Identify which cell holds the provided text, then report its [X, Y] central coordinate. 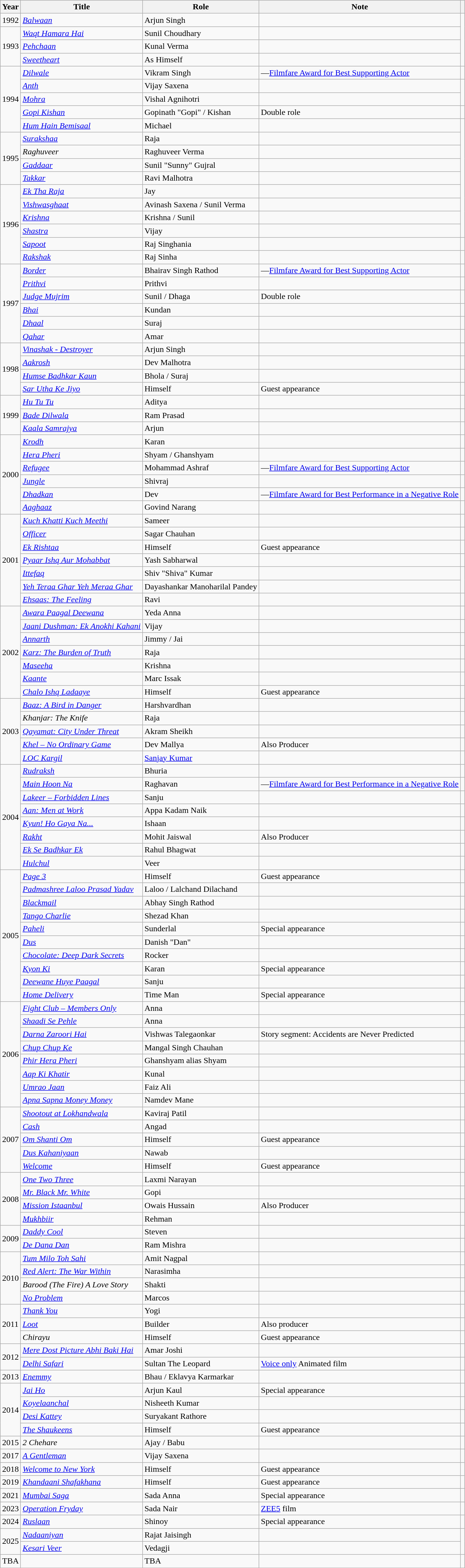
Om Shanti Om [82, 1140]
Builder [201, 1324]
Daddy Cool [82, 1232]
As Himself [201, 60]
Jai Ho [82, 1390]
Pehchaan [82, 46]
Suryakant Rathore [201, 1416]
Qahar [82, 336]
Amar Joshi [201, 1350]
Jaani Dushman: Ek Anokhi Kahani [82, 626]
Dus Kahaniyaan [82, 1153]
Mere Dost Picture Abhi Baki Hai [82, 1350]
2012 [10, 1357]
Judge Mujrim [82, 297]
Title [82, 7]
Delhi Safari [82, 1363]
Ek Rishtaa [82, 547]
Raj Singhania [201, 244]
2019 [10, 1482]
Sultan The Leopard [201, 1363]
Amit Nagpal [201, 1258]
Vishwas Talegaonkar [201, 1034]
Tango Charlie [82, 916]
Yeh Teraa Ghar Yeh Meraa Ghar [82, 587]
Ram Mishra [201, 1245]
Dev Mallya [201, 744]
Cash [82, 1126]
Maseeha [82, 665]
Sunil Choudhary [201, 33]
Rocker [201, 955]
Ravi [201, 600]
Rakht [82, 837]
Krishna / Sunil [201, 218]
Aakrosh [82, 362]
2014 [10, 1410]
Harshvardhan [201, 705]
Yeda Anna [201, 613]
Akram Sheikh [201, 731]
2018 [10, 1469]
Sar Utha Ke Jiyo [82, 389]
Bhai [82, 310]
Faiz Ali [201, 1087]
Balwaan [82, 20]
Laxmi Narayan [201, 1179]
2006 [10, 1054]
2005 [10, 936]
2017 [10, 1456]
Shezad Khan [201, 916]
Dus [82, 942]
Sunderlal [201, 929]
Vinashak - Destroyer [82, 349]
Bhuria [201, 771]
Time Man [201, 995]
Hu Tu Tu [82, 402]
Phir Hera Pheri [82, 1061]
2000 [10, 474]
Pyaar Ishq Aur Mohabbat [82, 560]
Rahul Bhagwat [201, 850]
Ruslaan [82, 1522]
Red Alert: The War Within [82, 1271]
1996 [10, 224]
Mangal Singh Chauhan [201, 1048]
Raghuveer [82, 152]
Abhay Singh Rathod [201, 903]
Shinoy [201, 1522]
Ittefaq [82, 573]
Ravi Malhotra [201, 178]
ZEE5 film [360, 1508]
Appa Kadam Naik [201, 810]
Kaala Samrajya [82, 428]
Home Delivery [82, 995]
Shyam / Ghanshyam [201, 455]
1994 [10, 99]
Narasimha [201, 1271]
Rudraksh [82, 771]
2001 [10, 560]
Kyun! Ho Gaya Na... [82, 824]
Mr. Black Mr. White [82, 1192]
Raghavan [201, 784]
Awara Paagal Deewana [82, 613]
Raj Sinha [201, 257]
Umrao Jaan [82, 1087]
Ram Prasad [201, 415]
Dilwale [82, 73]
2003 [10, 731]
Voice only Animated film [360, 1363]
Fight Club – Members Only [82, 1008]
1993 [10, 46]
2025 [10, 1541]
Mumbai Saga [82, 1495]
One Two Three [82, 1179]
Koyelaanchal [82, 1403]
Humse Badhkar Kaun [82, 375]
Yash Sabharwal [201, 560]
Hulchul [82, 863]
Bhola / Suraj [201, 375]
Year [10, 7]
2010 [10, 1278]
Mission Istaanbul [82, 1205]
Jungle [82, 481]
Sagar Chauhan [201, 534]
Story segment: Accidents are Never Predicted [360, 1034]
Ek Tha Raja [82, 191]
Desi Kattey [82, 1416]
Dev Malhotra [201, 362]
Surakshaa [82, 138]
Marcos [201, 1298]
Michael [201, 125]
2002 [10, 652]
Kunal Verma [201, 46]
Krodh [82, 442]
Rajat Jaisingh [201, 1535]
Veer [201, 863]
Avinash Saxena / Sunil Verma [201, 205]
No Problem [82, 1298]
Gaddaar [82, 165]
Sanjay Kumar [201, 758]
Deewane Huye Paagal [82, 981]
Blackmail [82, 903]
Khel – No Ordinary Game [82, 744]
Jimmy / Jai [201, 639]
Vedagji [201, 1548]
Chalo Ishq Ladaaye [82, 692]
2013 [10, 1377]
Raghuveer Verma [201, 152]
2021 [10, 1495]
The Shaukeens [82, 1430]
Apna Sapna Money Money [82, 1100]
Waqt Hamara Hai [82, 33]
Also producer [360, 1324]
Aditya [201, 402]
Arjun [201, 428]
2 Chehare [82, 1443]
Angad [201, 1126]
Mohammad Ashraf [201, 468]
Border [82, 270]
Sada Nair [201, 1508]
Danish "Dan" [201, 942]
Dev [201, 494]
Shiv "Shiva" Kumar [201, 573]
Bhairav Singh Rathod [201, 270]
Kaviraj Patil [201, 1113]
Note [360, 7]
Hum Hain Bemisaal [82, 125]
Kuch Khatti Kuch Meethi [82, 520]
Govind Narang [201, 507]
Chocolate: Deep Dark Secrets [82, 955]
Sameer [201, 520]
Welcome [82, 1166]
Mukhbiir [82, 1218]
Chirayu [82, 1337]
Marc Issak [201, 679]
2008 [10, 1199]
Gopi Kishan [82, 112]
Ajay / Babu [201, 1443]
Darna Zaroori Hai [82, 1034]
Kaante [82, 679]
Baaz: A Bird in Danger [82, 705]
Enemmy [82, 1377]
A Gentleman [82, 1456]
Khanjar: The Knife [82, 718]
LOC Kargil [82, 758]
Mohra [82, 99]
Kyon Ki [82, 968]
Main Hoon Na [82, 784]
Tum Milo Toh Sahi [82, 1258]
Aan: Men at Work [82, 810]
Amar [201, 336]
Page 3 [82, 876]
2009 [10, 1239]
Gopinath "Gopi" / Kishan [201, 112]
Takkar [82, 178]
1995 [10, 158]
Ishaan [201, 824]
Rakshak [82, 257]
Lakeer – Forbidden Lines [82, 797]
Barood (The Fire) A Love Story [82, 1285]
Bade Dilwala [82, 415]
Aaghaaz [82, 507]
Shakti [201, 1285]
Kundan [201, 310]
Shootout at Lokhandwala [82, 1113]
2023 [10, 1508]
Owais Hussain [201, 1205]
1998 [10, 369]
2004 [10, 817]
Vishal Agnihotri [201, 99]
Refugee [82, 468]
Shastra [82, 231]
Aap Ki Khatir [82, 1074]
2024 [10, 1522]
Loot [82, 1324]
Mohit Jaiswal [201, 837]
Nadaaniyan [82, 1535]
Bhau / Eklavya Karmarkar [201, 1377]
Arjun Kaul [201, 1390]
2011 [10, 1324]
Qayamat: City Under Threat [82, 731]
Ek Se Badhkar Ek [82, 850]
Role [201, 7]
Officer [82, 534]
Sapoot [82, 244]
Ehsaas: The Feeling [82, 600]
De Dana Dan [82, 1245]
Ghanshyam alias Shyam [201, 1061]
Hera Pheri [82, 455]
1992 [10, 20]
Jay [201, 191]
Vishwasghaat [82, 205]
2015 [10, 1443]
1999 [10, 415]
Nisheeth Kumar [201, 1403]
Sunil / Dhaga [201, 297]
Karz: The Burden of Truth [82, 652]
Thank You [82, 1311]
Kunal [201, 1074]
Yogi [201, 1311]
Steven [201, 1232]
Shivraj [201, 481]
Operation Fryday [82, 1508]
Gopi [201, 1192]
Anth [82, 86]
Sweetheart [82, 60]
Rehman [201, 1218]
Shaadi Se Pehle [82, 1021]
Sada Anna [201, 1495]
Dayashankar Manoharilal Pandey [201, 587]
1997 [10, 303]
Khandaani Shafakhana [82, 1482]
Kesari Veer [82, 1548]
Vikram Singh [201, 73]
Padmashree Laloo Prasad Yadav [82, 889]
Chup Chup Ke [82, 1048]
2007 [10, 1140]
Laloo / Lalchand Dilachand [201, 889]
Welcome to New York [82, 1469]
Dhadkan [82, 494]
Dhaal [82, 323]
Namdev Mane [201, 1100]
Sunil "Sunny" Gujral [201, 165]
Nawab [201, 1153]
Suraj [201, 323]
Annarth [82, 639]
Paheli [82, 929]
